Locate the cell with the specified text and output its (x, y) center coordinate. 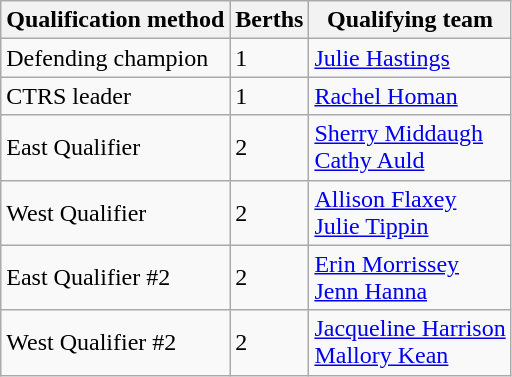
Julie Hastings (410, 58)
East Qualifier #2 (116, 278)
West Qualifier #2 (116, 342)
East Qualifier (116, 148)
West Qualifier (116, 212)
Qualification method (116, 20)
CTRS leader (116, 96)
Erin Morrissey Jenn Hanna (410, 278)
Jacqueline Harrison Mallory Kean (410, 342)
Defending champion (116, 58)
Sherry Middaugh Cathy Auld (410, 148)
Rachel Homan (410, 96)
Allison Flaxey Julie Tippin (410, 212)
Berths (270, 20)
Qualifying team (410, 20)
